Extract the [X, Y] coordinate from the center of the cell holding the provided text.  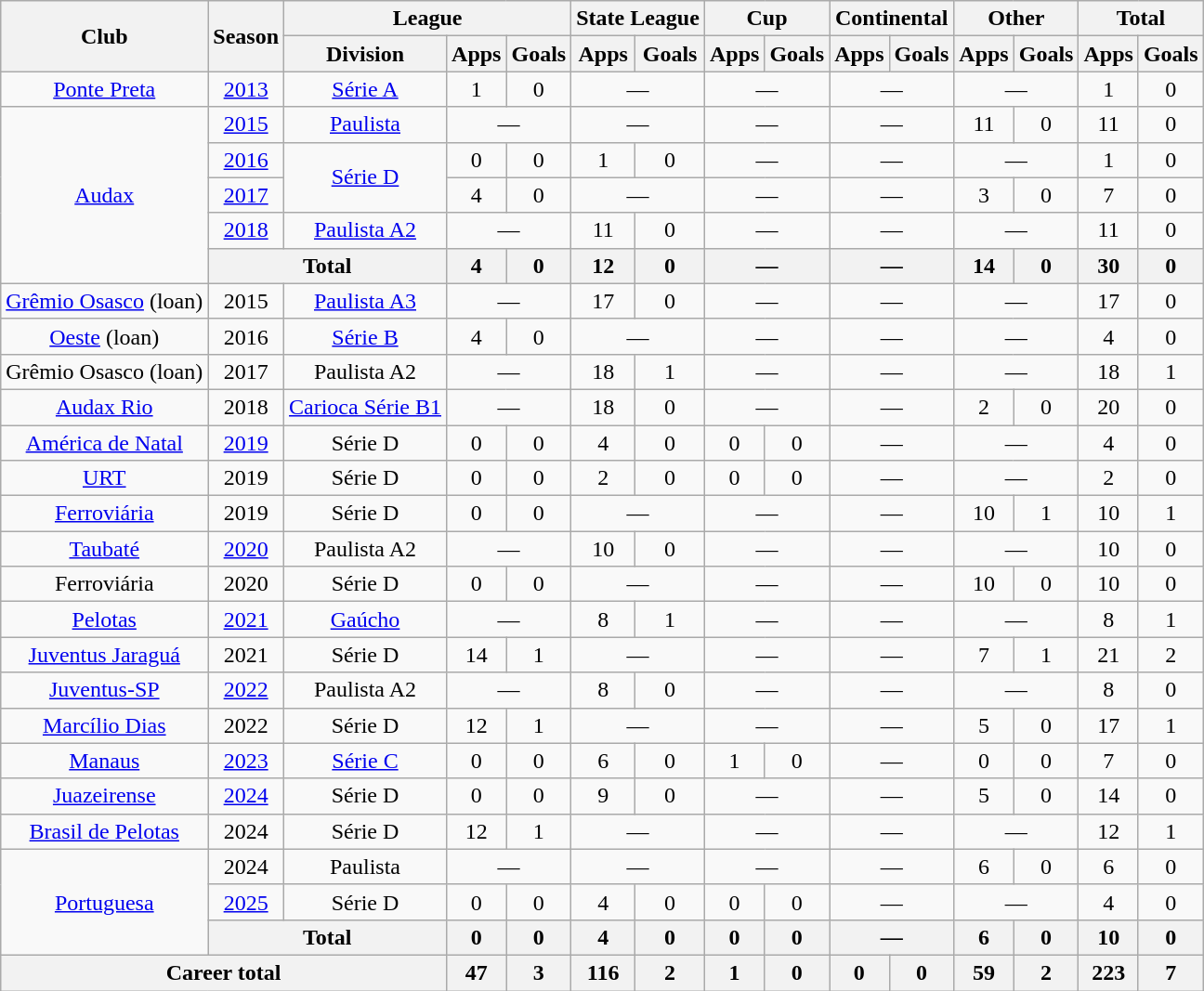
Career total [224, 972]
Marcílio Dias [104, 725]
Continental [892, 19]
Série A [366, 89]
30 [1108, 266]
2025 [246, 902]
21 [1108, 655]
Audax [104, 195]
2013 [246, 89]
Paulista A3 [366, 301]
Gaúcho [366, 619]
Portuguesa [104, 902]
Other [1016, 19]
Pelotas [104, 619]
League [427, 19]
2023 [246, 761]
Manaus [104, 761]
223 [1108, 972]
20 [1108, 407]
116 [604, 972]
América de Natal [104, 443]
59 [984, 972]
State League [638, 19]
Série B [366, 336]
Ponte Preta [104, 89]
Taubaté [104, 549]
47 [477, 972]
Oeste (loan) [104, 336]
URT [104, 478]
Juventus-SP [104, 690]
Carioca Série B1 [366, 407]
Division [366, 54]
Brasil de Pelotas [104, 831]
Juventus Jaraguá [104, 655]
Season [246, 36]
Club [104, 36]
Juazeirense [104, 796]
Série C [366, 761]
Cup [766, 19]
9 [604, 796]
Audax Rio [104, 407]
